From the cell containing the given text, extract its center point as [x, y] coordinate. 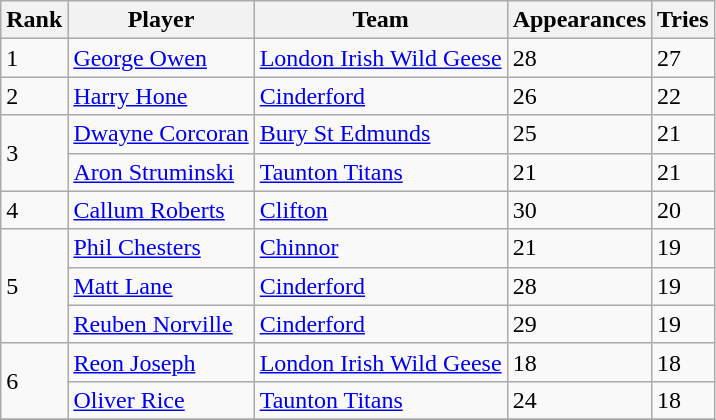
20 [684, 210]
Harry Hone [161, 96]
Rank [34, 20]
Player [161, 20]
22 [684, 96]
Reuben Norville [161, 324]
Clifton [380, 210]
George Owen [161, 58]
Aron Struminski [161, 172]
Tries [684, 20]
Chinnor [380, 248]
25 [579, 134]
Callum Roberts [161, 210]
2 [34, 96]
1 [34, 58]
Team [380, 20]
5 [34, 286]
3 [34, 153]
Dwayne Corcoran [161, 134]
24 [579, 400]
Oliver Rice [161, 400]
Reon Joseph [161, 362]
4 [34, 210]
29 [579, 324]
Bury St Edmunds [380, 134]
Phil Chesters [161, 248]
Appearances [579, 20]
Matt Lane [161, 286]
26 [579, 96]
30 [579, 210]
27 [684, 58]
6 [34, 381]
